Provide the [X, Y] coordinate of the cell's center where the given text is located.  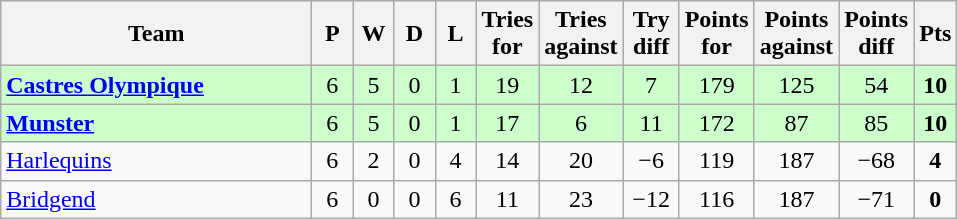
87 [796, 123]
Castres Olympique [156, 85]
19 [508, 85]
14 [508, 161]
54 [876, 85]
Munster [156, 123]
23 [581, 199]
172 [716, 123]
P [332, 34]
116 [716, 199]
Pts [936, 34]
125 [796, 85]
Harlequins [156, 161]
2 [374, 161]
−12 [651, 199]
W [374, 34]
−6 [651, 161]
Points for [716, 34]
17 [508, 123]
119 [716, 161]
−71 [876, 199]
Points diff [876, 34]
85 [876, 123]
Try diff [651, 34]
Points against [796, 34]
7 [651, 85]
D [414, 34]
Tries against [581, 34]
20 [581, 161]
−68 [876, 161]
L [456, 34]
179 [716, 85]
Bridgend [156, 199]
Team [156, 34]
12 [581, 85]
Tries for [508, 34]
